Find where the given text appears and provide that cell's center as (x, y) coordinate. 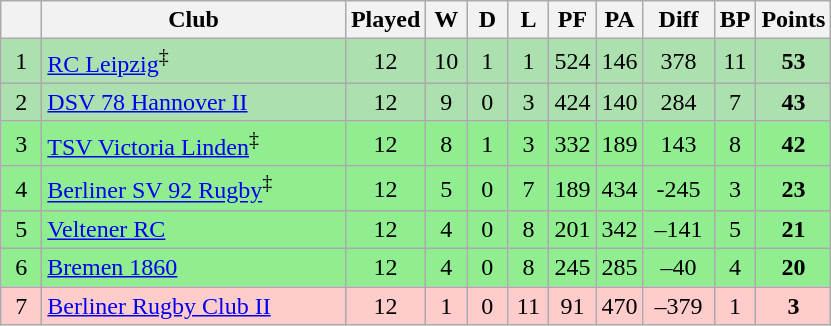
Club (194, 20)
Veltener RC (194, 230)
L (528, 20)
D (488, 20)
2 (22, 102)
PA (620, 20)
23 (794, 188)
RC Leipzig‡ (194, 62)
BP (735, 20)
470 (620, 306)
–40 (678, 268)
TSV Victoria Linden‡ (194, 144)
143 (678, 144)
Played (385, 20)
332 (572, 144)
424 (572, 102)
20 (794, 268)
Berliner SV 92 Rugby‡ (194, 188)
53 (794, 62)
9 (446, 102)
PF (572, 20)
6 (22, 268)
201 (572, 230)
434 (620, 188)
Berliner Rugby Club II (194, 306)
140 (620, 102)
91 (572, 306)
–379 (678, 306)
Bremen 1860 (194, 268)
285 (620, 268)
Diff (678, 20)
245 (572, 268)
–141 (678, 230)
342 (620, 230)
10 (446, 62)
21 (794, 230)
378 (678, 62)
Points (794, 20)
284 (678, 102)
W (446, 20)
-245 (678, 188)
42 (794, 144)
43 (794, 102)
DSV 78 Hannover II (194, 102)
524 (572, 62)
146 (620, 62)
